Capture the cell that displays the provided text and extract its (x, y) central coordinate. 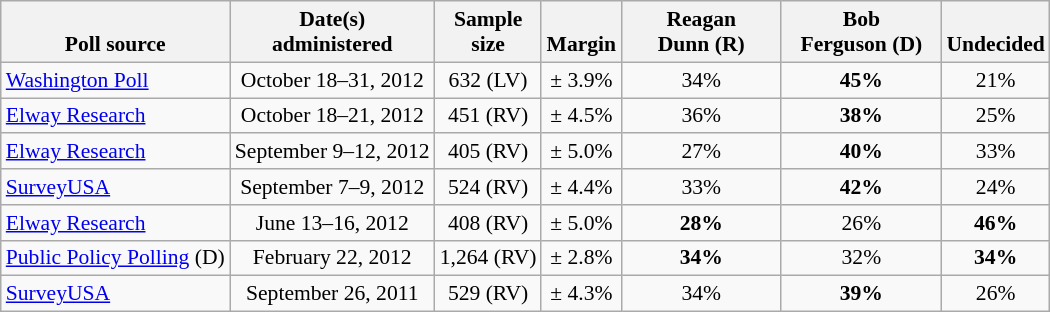
October 18–31, 2012 (332, 80)
451 (RV) (488, 116)
42% (861, 187)
± 4.3% (581, 294)
408 (RV) (488, 223)
39% (861, 294)
25% (995, 116)
632 (LV) (488, 80)
529 (RV) (488, 294)
Date(s)administered (332, 32)
46% (995, 223)
524 (RV) (488, 187)
September 26, 2011 (332, 294)
September 7–9, 2012 (332, 187)
Samplesize (488, 32)
38% (861, 116)
24% (995, 187)
± 4.4% (581, 187)
Washington Poll (116, 80)
40% (861, 152)
October 18–21, 2012 (332, 116)
1,264 (RV) (488, 258)
BobFerguson (D) (861, 32)
Public Policy Polling (D) (116, 258)
± 4.5% (581, 116)
405 (RV) (488, 152)
± 2.8% (581, 258)
45% (861, 80)
32% (861, 258)
ReaganDunn (R) (701, 32)
Margin (581, 32)
28% (701, 223)
February 22, 2012 (332, 258)
Poll source (116, 32)
36% (701, 116)
June 13–16, 2012 (332, 223)
Undecided (995, 32)
September 9–12, 2012 (332, 152)
± 3.9% (581, 80)
27% (701, 152)
21% (995, 80)
